Find where the given text appears and provide that cell's center as (x, y) coordinate. 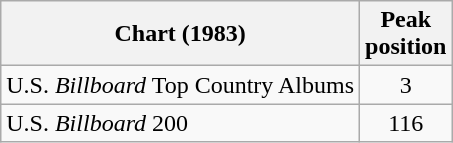
116 (406, 123)
U.S. Billboard 200 (180, 123)
3 (406, 85)
Peakposition (406, 34)
Chart (1983) (180, 34)
U.S. Billboard Top Country Albums (180, 85)
